Locate the cell with the specified text and output its [x, y] center coordinate. 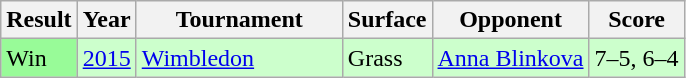
Year [106, 20]
7–5, 6–4 [636, 58]
Surface [387, 20]
2015 [106, 58]
Opponent [510, 20]
Grass [387, 58]
Win [39, 58]
Wimbledon [239, 58]
Anna Blinkova [510, 58]
Tournament [239, 20]
Result [39, 20]
Score [636, 20]
